Provide the (X, Y) coordinate of the cell's center where the given text is located.  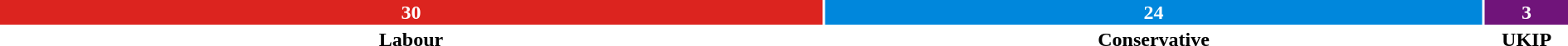
24 (1153, 12)
30 (411, 12)
3 (1527, 12)
